Output the (x, y) coordinate of the center of the cell containing the given text.  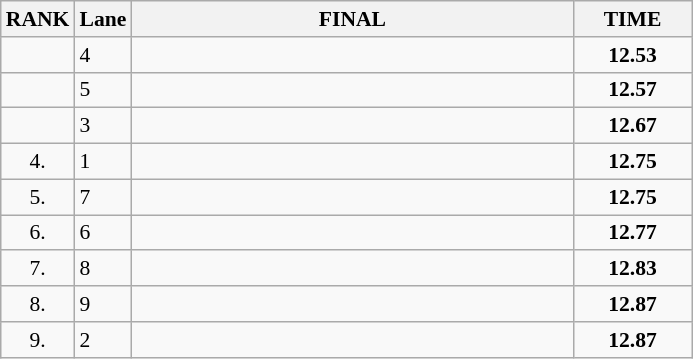
7. (38, 269)
9 (102, 304)
6. (38, 233)
5. (38, 197)
1 (102, 162)
TIME (632, 19)
4. (38, 162)
4 (102, 55)
12.67 (632, 126)
12.57 (632, 90)
2 (102, 340)
8. (38, 304)
12.77 (632, 233)
9. (38, 340)
12.53 (632, 55)
Lane (102, 19)
RANK (38, 19)
FINAL (352, 19)
6 (102, 233)
7 (102, 197)
3 (102, 126)
5 (102, 90)
12.83 (632, 269)
8 (102, 269)
